Search for the cell housing the specified text and yield its [X, Y] center coordinate. 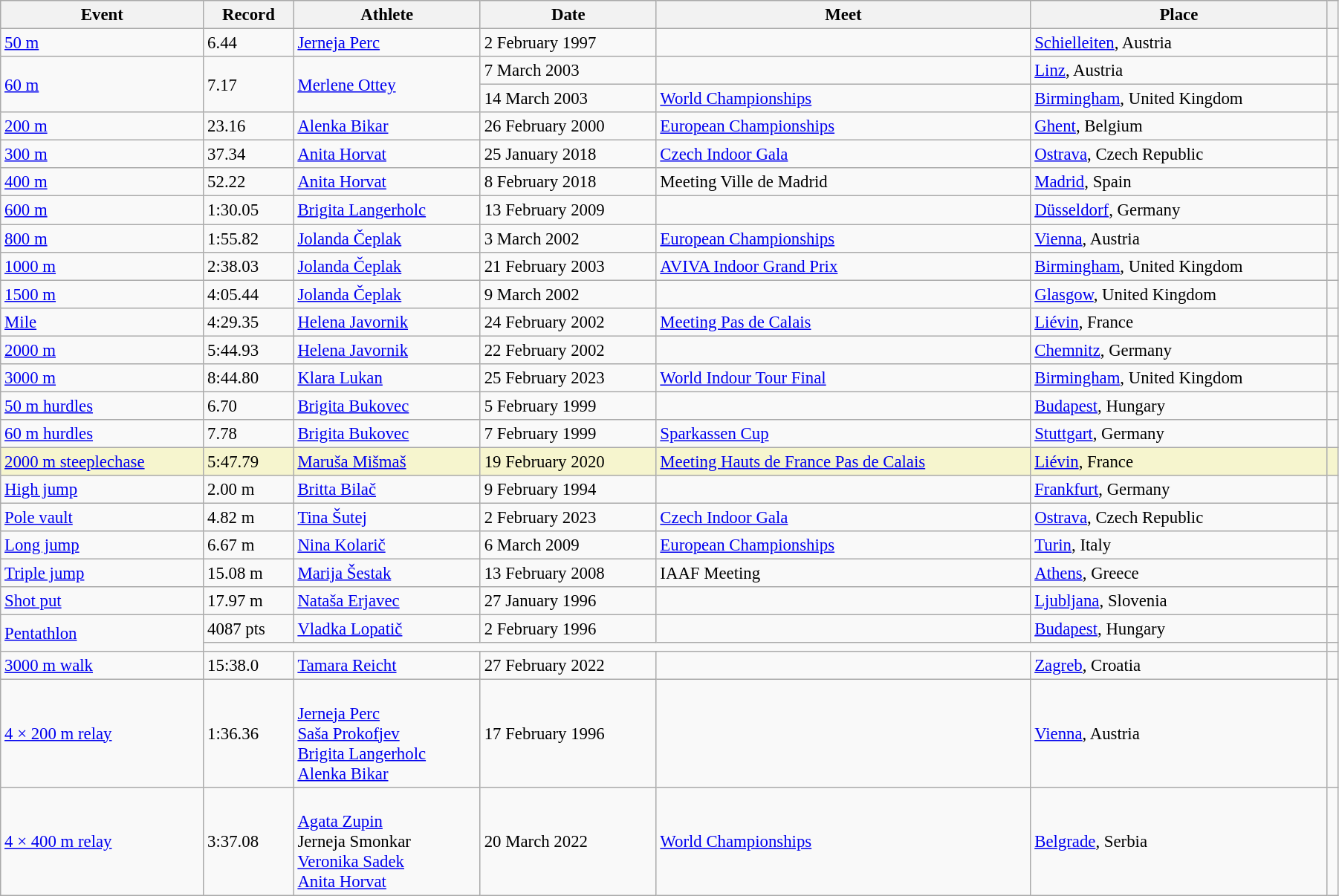
Shot put [103, 601]
2 February 2023 [568, 518]
8 February 2018 [568, 182]
5:47.79 [248, 461]
14 March 2003 [568, 99]
Belgrade, Serbia [1178, 841]
400 m [103, 182]
Mile [103, 322]
Maruša Mišmaš [386, 461]
2.00 m [248, 490]
50 m hurdles [103, 406]
Pole vault [103, 518]
Athens, Greece [1178, 574]
Tina Šutej [386, 518]
Zagreb, Croatia [1178, 665]
24 February 2002 [568, 322]
Jerneja Perc [386, 43]
3000 m [103, 378]
Meet [843, 15]
6 March 2009 [568, 545]
Alenka Bikar [386, 126]
Place [1178, 15]
7 March 2003 [568, 71]
800 m [103, 238]
50 m [103, 43]
25 January 2018 [568, 155]
2:38.03 [248, 266]
2 February 1996 [568, 629]
60 m hurdles [103, 434]
13 February 2009 [568, 210]
17.97 m [248, 601]
200 m [103, 126]
Meeting Ville de Madrid [843, 182]
17 February 1996 [568, 733]
7.78 [248, 434]
Long jump [103, 545]
Linz, Austria [1178, 71]
IAAF Meeting [843, 574]
3:37.08 [248, 841]
Meeting Hauts de France Pas de Calais [843, 461]
5:44.93 [248, 350]
Britta Bilač [386, 490]
21 February 2003 [568, 266]
37.34 [248, 155]
Stuttgart, Germany [1178, 434]
4 × 400 m relay [103, 841]
15:38.0 [248, 665]
Schielleiten, Austria [1178, 43]
3000 m walk [103, 665]
Tamara Reicht [386, 665]
4.82 m [248, 518]
4:05.44 [248, 294]
Vladka Lopatič [386, 629]
Nataša Erjavec [386, 601]
1:30.05 [248, 210]
52.22 [248, 182]
23.16 [248, 126]
300 m [103, 155]
1:55.82 [248, 238]
15.08 m [248, 574]
600 m [103, 210]
4087 pts [248, 629]
Sparkassen Cup [843, 434]
3 March 2002 [568, 238]
25 February 2023 [568, 378]
1500 m [103, 294]
Jerneja PercSaša ProkofjevBrigita LangerholcAlenka Bikar [386, 733]
7.17 [248, 85]
Chemnitz, Germany [1178, 350]
1000 m [103, 266]
4:29.35 [248, 322]
7 February 1999 [568, 434]
Glasgow, United Kingdom [1178, 294]
Record [248, 15]
Meeting Pas de Calais [843, 322]
2 February 1997 [568, 43]
8:44.80 [248, 378]
Brigita Langerholc [386, 210]
60 m [103, 85]
2000 m steeplechase [103, 461]
Nina Kolarič [386, 545]
High jump [103, 490]
Klara Lukan [386, 378]
World Indour Tour Final [843, 378]
5 February 1999 [568, 406]
19 February 2020 [568, 461]
2000 m [103, 350]
27 January 1996 [568, 601]
Triple jump [103, 574]
Düsseldorf, Germany [1178, 210]
6.44 [248, 43]
20 March 2022 [568, 841]
Pentathlon [103, 633]
6.67 m [248, 545]
13 February 2008 [568, 574]
Ljubljana, Slovenia [1178, 601]
Event [103, 15]
Ghent, Belgium [1178, 126]
Frankfurt, Germany [1178, 490]
Athlete [386, 15]
Madrid, Spain [1178, 182]
Merlene Ottey [386, 85]
Agata ZupinJerneja SmonkarVeronika SadekAnita Horvat [386, 841]
Date [568, 15]
9 February 1994 [568, 490]
1:36.36 [248, 733]
AVIVA Indoor Grand Prix [843, 266]
6.70 [248, 406]
Marija Šestak [386, 574]
27 February 2022 [568, 665]
26 February 2000 [568, 126]
22 February 2002 [568, 350]
9 March 2002 [568, 294]
4 × 200 m relay [103, 733]
Turin, Italy [1178, 545]
